Output the [x, y] coordinate of the center of the cell containing the given text.  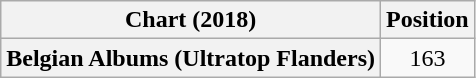
Position [428, 20]
Belgian Albums (Ultratop Flanders) [191, 58]
Chart (2018) [191, 20]
163 [428, 58]
